Extract the (x, y) coordinate from the center of the cell holding the provided text.  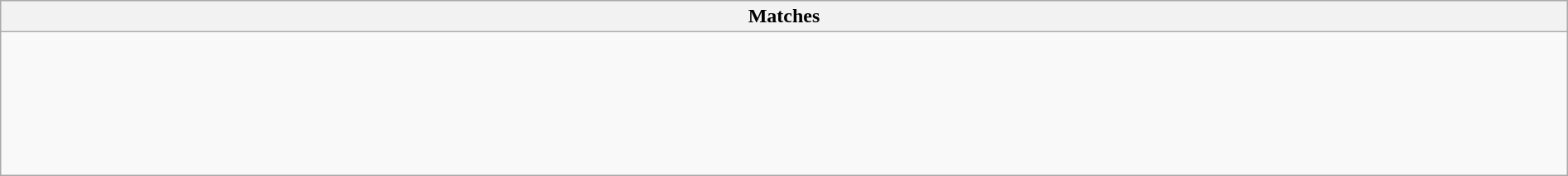
Matches (784, 17)
